Search for the cell housing the specified text and yield its (x, y) center coordinate. 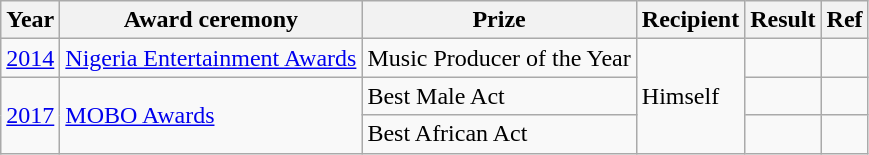
Year (30, 20)
Award ceremony (211, 20)
2017 (30, 115)
MOBO Awards (211, 115)
Best Male Act (499, 96)
Result (783, 20)
2014 (30, 58)
Himself (690, 96)
Ref (844, 20)
Prize (499, 20)
Nigeria Entertainment Awards (211, 58)
Music Producer of the Year (499, 58)
Recipient (690, 20)
Best African Act (499, 134)
